For the text-containing cell, return its midpoint in (X, Y) coordinate format. 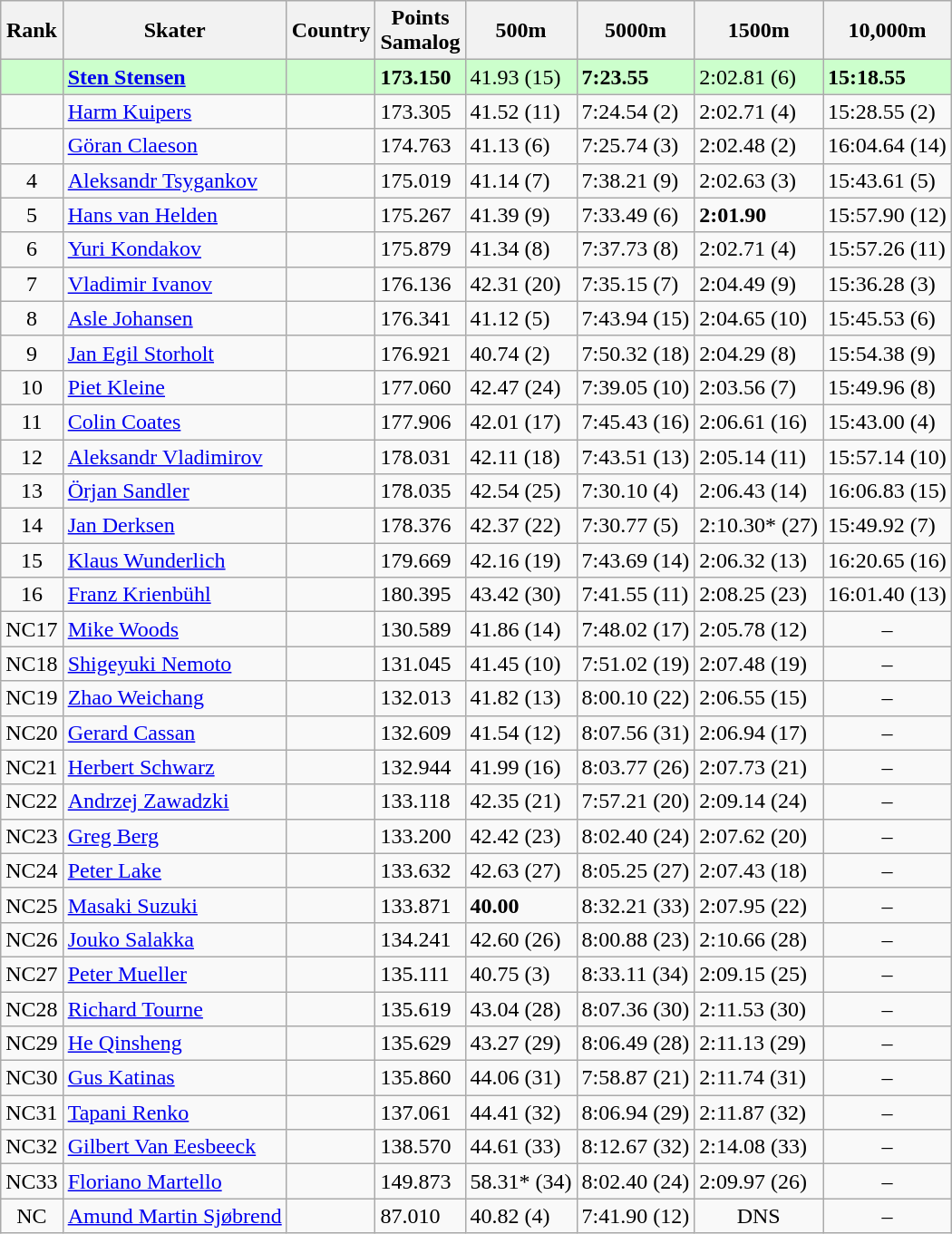
16:01.40 (13) (888, 595)
178.035 (421, 491)
7:58.87 (21) (636, 1078)
Andrzej Zawadzki (174, 802)
Gus Katinas (174, 1078)
15:43.61 (5) (888, 180)
15:43.00 (4) (888, 422)
Piet Kleine (174, 387)
42.35 (21) (520, 802)
2:10.66 (28) (759, 939)
87.010 (421, 1216)
178.376 (421, 526)
Aleksandr Tsygankov (174, 180)
41.82 (13) (520, 698)
Sten Stensen (174, 77)
Aleksandr Vladimirov (174, 456)
NC26 (32, 939)
41.14 (7) (520, 180)
5 (32, 215)
179.669 (421, 560)
15:57.26 (11) (888, 249)
8:06.49 (28) (636, 1044)
2:02.81 (6) (759, 77)
40.74 (2) (520, 353)
16 (32, 595)
7:43.51 (13) (636, 456)
134.241 (421, 939)
177.906 (421, 422)
149.873 (421, 1181)
2:06.55 (15) (759, 698)
7:43.94 (15) (636, 318)
Harm Kuipers (174, 112)
7:35.15 (7) (636, 284)
8:32.21 (33) (636, 905)
NC18 (32, 664)
8:06.94 (29) (636, 1113)
41.93 (15) (520, 77)
2:01.90 (759, 215)
Jan Derksen (174, 526)
8:00.10 (22) (636, 698)
7:45.43 (16) (636, 422)
175.879 (421, 249)
42.01 (17) (520, 422)
9 (32, 353)
2:14.08 (33) (759, 1147)
15:45.53 (6) (888, 318)
Jan Egil Storholt (174, 353)
42.37 (22) (520, 526)
44.61 (33) (520, 1147)
Peter Lake (174, 870)
8 (32, 318)
180.395 (421, 595)
Skater (174, 31)
7:38.21 (9) (636, 180)
13 (32, 491)
41.52 (11) (520, 112)
2:05.78 (12) (759, 629)
44.06 (31) (520, 1078)
2:04.49 (9) (759, 284)
7:25.74 (3) (636, 146)
42.63 (27) (520, 870)
176.341 (421, 318)
135.619 (421, 1009)
8:07.36 (30) (636, 1009)
NC25 (32, 905)
Tapani Renko (174, 1113)
8:12.67 (32) (636, 1147)
Gerard Cassan (174, 733)
173.305 (421, 112)
2:11.13 (29) (759, 1044)
6 (32, 249)
42.60 (26) (520, 939)
178.031 (421, 456)
NC17 (32, 629)
2:02.63 (3) (759, 180)
7:48.02 (17) (636, 629)
2:07.95 (22) (759, 905)
Yuri Kondakov (174, 249)
43.27 (29) (520, 1044)
2:07.73 (21) (759, 767)
8:33.11 (34) (636, 974)
Zhao Weichang (174, 698)
133.200 (421, 836)
Points Samalog (421, 31)
7:41.55 (11) (636, 595)
Herbert Schwarz (174, 767)
7:24.54 (2) (636, 112)
41.99 (16) (520, 767)
2:10.30* (27) (759, 526)
173.150 (421, 77)
NC27 (32, 974)
Klaus Wunderlich (174, 560)
2:11.87 (32) (759, 1113)
135.111 (421, 974)
43.42 (30) (520, 595)
7:43.69 (14) (636, 560)
132.944 (421, 767)
Peter Mueller (174, 974)
131.045 (421, 664)
10 (32, 387)
15:57.90 (12) (888, 215)
40.00 (520, 905)
12 (32, 456)
2:07.48 (19) (759, 664)
2:09.14 (24) (759, 802)
15:57.14 (10) (888, 456)
8:00.88 (23) (636, 939)
175.019 (421, 180)
Örjan Sandler (174, 491)
Greg Berg (174, 836)
Mike Woods (174, 629)
Rank (32, 31)
177.060 (421, 387)
NC30 (32, 1078)
16:20.65 (16) (888, 560)
15:28.55 (2) (888, 112)
Gilbert Van Eesbeeck (174, 1147)
42.31 (20) (520, 284)
4 (32, 180)
2:03.56 (7) (759, 387)
15:49.92 (7) (888, 526)
7:30.77 (5) (636, 526)
5000m (636, 31)
42.16 (19) (520, 560)
135.629 (421, 1044)
132.609 (421, 733)
7:50.32 (18) (636, 353)
41.13 (6) (520, 146)
He Qinsheng (174, 1044)
137.061 (421, 1113)
133.871 (421, 905)
132.013 (421, 698)
7 (32, 284)
Jouko Salakka (174, 939)
138.570 (421, 1147)
2:08.25 (23) (759, 595)
NC28 (32, 1009)
2:07.43 (18) (759, 870)
41.45 (10) (520, 664)
DNS (759, 1216)
8:05.25 (27) (636, 870)
15:54.38 (9) (888, 353)
174.763 (421, 146)
14 (32, 526)
40.82 (4) (520, 1216)
2:09.15 (25) (759, 974)
2:05.14 (11) (759, 456)
41.86 (14) (520, 629)
16:04.64 (14) (888, 146)
41.54 (12) (520, 733)
2:06.61 (16) (759, 422)
500m (520, 31)
15:49.96 (8) (888, 387)
Göran Claeson (174, 146)
42.42 (23) (520, 836)
Shigeyuki Nemoto (174, 664)
NC32 (32, 1147)
7:37.73 (8) (636, 249)
2:11.74 (31) (759, 1078)
11 (32, 422)
2:06.94 (17) (759, 733)
7:30.10 (4) (636, 491)
135.860 (421, 1078)
NC21 (32, 767)
NC22 (32, 802)
10,000m (888, 31)
Asle Johansen (174, 318)
NC (32, 1216)
2:06.43 (14) (759, 491)
15:18.55 (888, 77)
133.632 (421, 870)
2:04.29 (8) (759, 353)
42.11 (18) (520, 456)
43.04 (28) (520, 1009)
Richard Tourne (174, 1009)
NC19 (32, 698)
8:03.77 (26) (636, 767)
2:07.62 (20) (759, 836)
15:36.28 (3) (888, 284)
7:39.05 (10) (636, 387)
41.12 (5) (520, 318)
NC20 (32, 733)
2:02.48 (2) (759, 146)
Colin Coates (174, 422)
Floriano Martello (174, 1181)
NC24 (32, 870)
41.34 (8) (520, 249)
Amund Martin Sjøbrend (174, 1216)
7:23.55 (636, 77)
NC23 (32, 836)
7:33.49 (6) (636, 215)
Masaki Suzuki (174, 905)
175.267 (421, 215)
15 (32, 560)
1500m (759, 31)
7:51.02 (19) (636, 664)
2:11.53 (30) (759, 1009)
2:09.97 (26) (759, 1181)
133.118 (421, 802)
Hans van Helden (174, 215)
Franz Krienbühl (174, 595)
176.921 (421, 353)
42.47 (24) (520, 387)
130.589 (421, 629)
7:41.90 (12) (636, 1216)
40.75 (3) (520, 974)
42.54 (25) (520, 491)
16:06.83 (15) (888, 491)
41.39 (9) (520, 215)
Country (331, 31)
8:07.56 (31) (636, 733)
NC31 (32, 1113)
NC33 (32, 1181)
7:57.21 (20) (636, 802)
44.41 (32) (520, 1113)
176.136 (421, 284)
Vladimir Ivanov (174, 284)
NC29 (32, 1044)
58.31* (34) (520, 1181)
2:06.32 (13) (759, 560)
2:04.65 (10) (759, 318)
